Pinpoint the cell where the given text exists, returning its [x, y] midpoint coordinate. 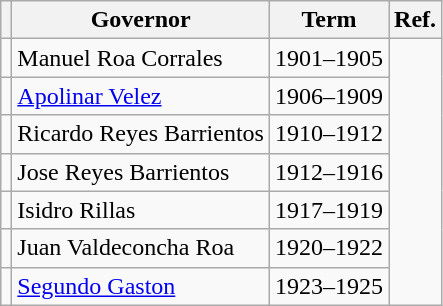
Jose Reyes Barrientos [141, 172]
Juan Valdeconcha Roa [141, 248]
Governor [141, 20]
1901–1905 [328, 58]
Isidro Rillas [141, 210]
Ref. [416, 20]
Segundo Gaston [141, 286]
Manuel Roa Corrales [141, 58]
Ricardo Reyes Barrientos [141, 134]
1910–1912 [328, 134]
Apolinar Velez [141, 96]
1906–1909 [328, 96]
1917–1919 [328, 210]
1923–1925 [328, 286]
1920–1922 [328, 248]
Term [328, 20]
1912–1916 [328, 172]
